Return the [X, Y] coordinate for the center point of the cell that contains the specified text.  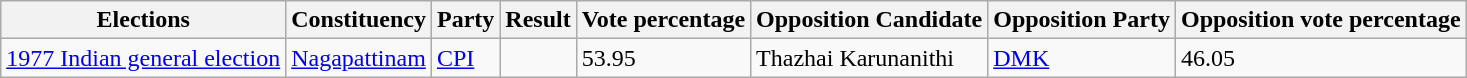
46.05 [1320, 58]
DMK [1082, 58]
53.95 [663, 58]
Constituency [359, 20]
Opposition Candidate [870, 20]
Opposition vote percentage [1320, 20]
Thazhai Karunanithi [870, 58]
Nagapattinam [359, 58]
Vote percentage [663, 20]
Opposition Party [1082, 20]
1977 Indian general election [144, 58]
Elections [144, 20]
Party [465, 20]
CPI [465, 58]
Result [538, 20]
